Provide the (x, y) coordinate of the cell's center where the given text is located.  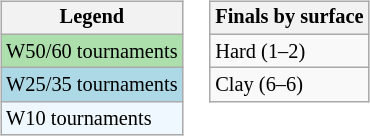
W10 tournaments (92, 119)
W50/60 tournaments (92, 51)
Hard (1–2) (289, 51)
Clay (6–6) (289, 85)
Legend (92, 18)
W25/35 tournaments (92, 85)
Finals by surface (289, 18)
